Output the [X, Y] coordinate of the center of the cell containing the given text.  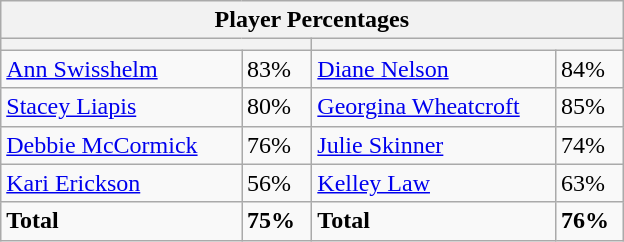
80% [277, 107]
Kelley Law [434, 183]
Kari Erickson [122, 183]
Player Percentages [312, 20]
74% [588, 145]
Georgina Wheatcroft [434, 107]
63% [588, 183]
Stacey Liapis [122, 107]
Julie Skinner [434, 145]
85% [588, 107]
56% [277, 183]
Diane Nelson [434, 69]
Debbie McCormick [122, 145]
75% [277, 221]
Ann Swisshelm [122, 69]
84% [588, 69]
83% [277, 69]
